For the text-containing cell, return its midpoint in (x, y) coordinate format. 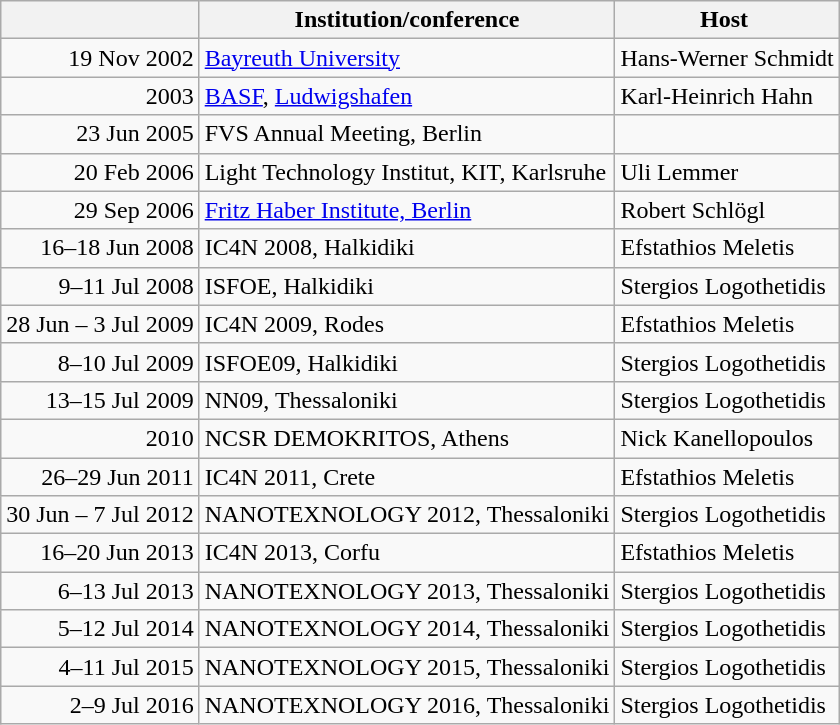
19 Nov 2002 (100, 58)
26–29 Jun 2011 (100, 477)
NN09, Thessaloniki (407, 400)
NANOTEXNOLOGY 2015, Thessaloniki (407, 667)
Light Technology Institut, KIT, Karlsruhe (407, 172)
5–12 Jul 2014 (100, 629)
4–11 Jul 2015 (100, 667)
30 Jun – 7 Jul 2012 (100, 515)
NANOTEXNOLOGY 2013, Thessaloniki (407, 591)
20 Feb 2006 (100, 172)
2010 (100, 438)
Fritz Haber Institute, Berlin (407, 210)
16–20 Jun 2013 (100, 553)
Nick Kanellopoulos (727, 438)
Robert Schlögl (727, 210)
IC4N 2009, Rodes (407, 324)
Institution/conference (407, 20)
ISFOE, Halkidiki (407, 286)
Uli Lemmer (727, 172)
BASF, Ludwigshafen (407, 96)
NANOTEXNOLOGY 2012, Thessaloniki (407, 515)
28 Jun – 3 Jul 2009 (100, 324)
2003 (100, 96)
Hans-Werner Schmidt (727, 58)
FVS Annual Meeting, Berlin (407, 134)
13–15 Jul 2009 (100, 400)
6–13 Jul 2013 (100, 591)
2–9 Jul 2016 (100, 705)
NANOTEXNOLOGY 2016, Thessaloniki (407, 705)
NANOTEXNOLOGY 2014, Thessaloniki (407, 629)
Bayreuth University (407, 58)
9–11 Jul 2008 (100, 286)
IC4N 2008, Halkidiki (407, 248)
IC4N 2011, Crete (407, 477)
29 Sep 2006 (100, 210)
Host (727, 20)
Karl-Heinrich Hahn (727, 96)
23 Jun 2005 (100, 134)
ISFOE09, Halkidiki (407, 362)
NCSR DEMOKRITOS, Athens (407, 438)
IC4N 2013, Corfu (407, 553)
16–18 Jun 2008 (100, 248)
8–10 Jul 2009 (100, 362)
